Find where the given text appears and provide that cell's center as [x, y] coordinate. 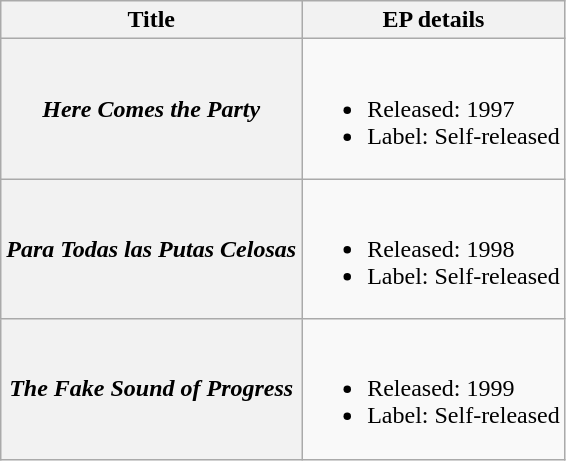
Released: 1998Label: Self-released [434, 249]
Title [152, 20]
Released: 1999Label: Self-released [434, 389]
Released: 1997Label: Self-released [434, 109]
The Fake Sound of Progress [152, 389]
Para Todas las Putas Celosas [152, 249]
EP details [434, 20]
Here Comes the Party [152, 109]
